For the text-containing cell, return its midpoint in (x, y) coordinate format. 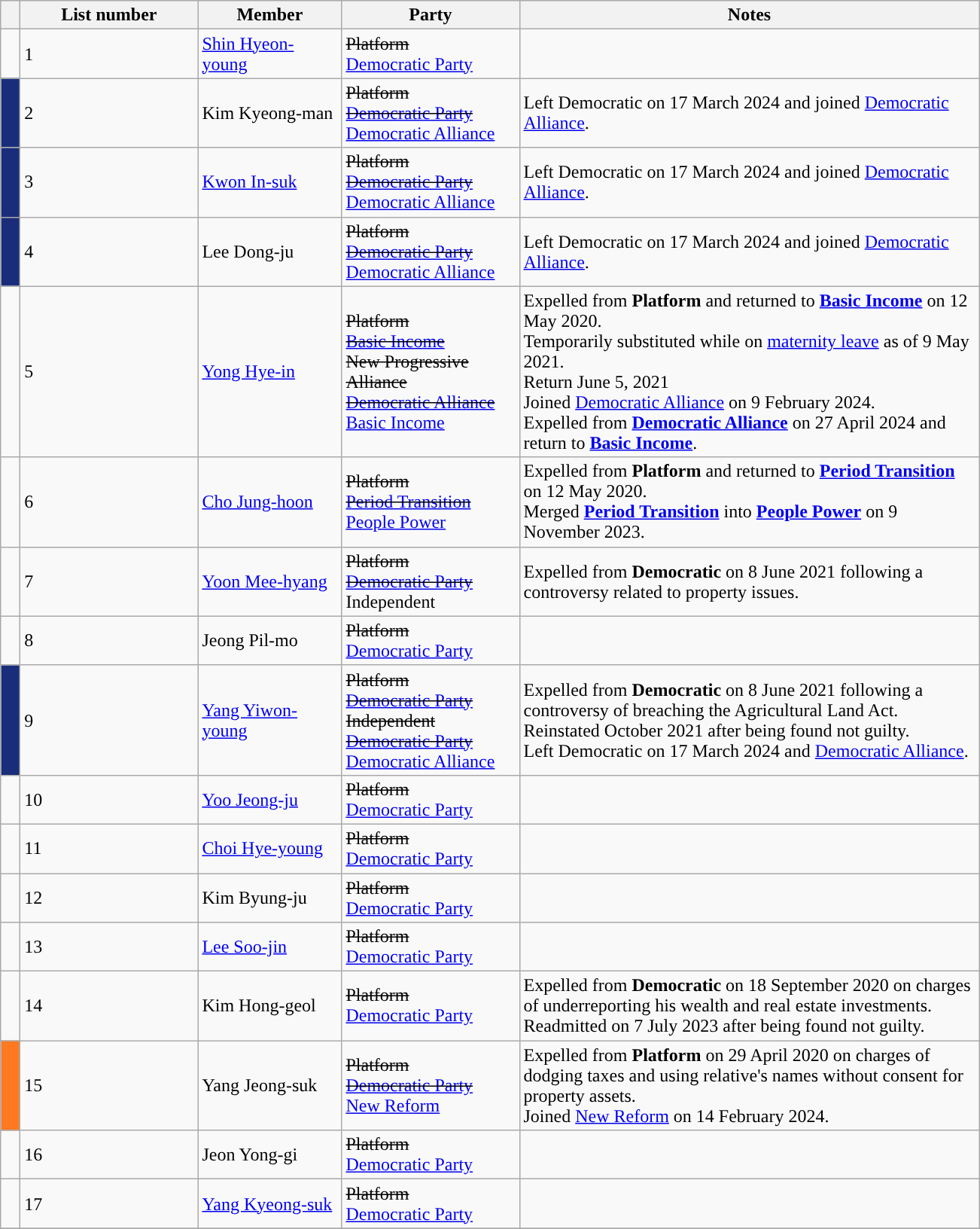
Kim Kyeong-man (269, 113)
7 (109, 581)
PlatformPeriod TransitionPeople Power (431, 502)
Party (431, 15)
Jeong Pil-mo (269, 640)
16 (109, 1155)
Yang Kyeong-suk (269, 1203)
Kwon In-suk (269, 182)
Expelled from Platform and returned to Period Transition on 12 May 2020. Merged Period Transition into People Power on 9 November 2023. (750, 502)
2 (109, 113)
5 (109, 372)
3 (109, 182)
Notes (750, 15)
9 (109, 720)
Yang Yiwon-young (269, 720)
Yong Hye-in (269, 372)
12 (109, 898)
List number (109, 15)
Member (269, 15)
Cho Jung-hoon (269, 502)
Lee Dong-ju (269, 252)
Yang Jeong-suk (269, 1086)
11 (109, 848)
PlatformDemocratic PartyIndependentDemocratic PartyDemocratic Alliance (431, 720)
PlatformBasic IncomeNew Progressive AllianceDemocratic Alliance Basic Income (431, 372)
10 (109, 800)
1 (109, 54)
PlatformDemocratic PartyNew Reform (431, 1086)
Choi Hye-young (269, 848)
Yoo Jeong-ju (269, 800)
17 (109, 1203)
8 (109, 640)
PlatformDemocratic PartyIndependent (431, 581)
Shin Hyeon-young (269, 54)
4 (109, 252)
6 (109, 502)
13 (109, 947)
Yoon Mee-hyang (269, 581)
Kim Hong-geol (269, 1006)
14 (109, 1006)
Lee Soo-jin (269, 947)
Expelled from Democratic on 8 June 2021 following a controversy related to property issues. (750, 581)
Kim Byung-ju (269, 898)
15 (109, 1086)
Jeon Yong-gi (269, 1155)
